Provide the [x, y] coordinate of the cell's center where the given text is located.  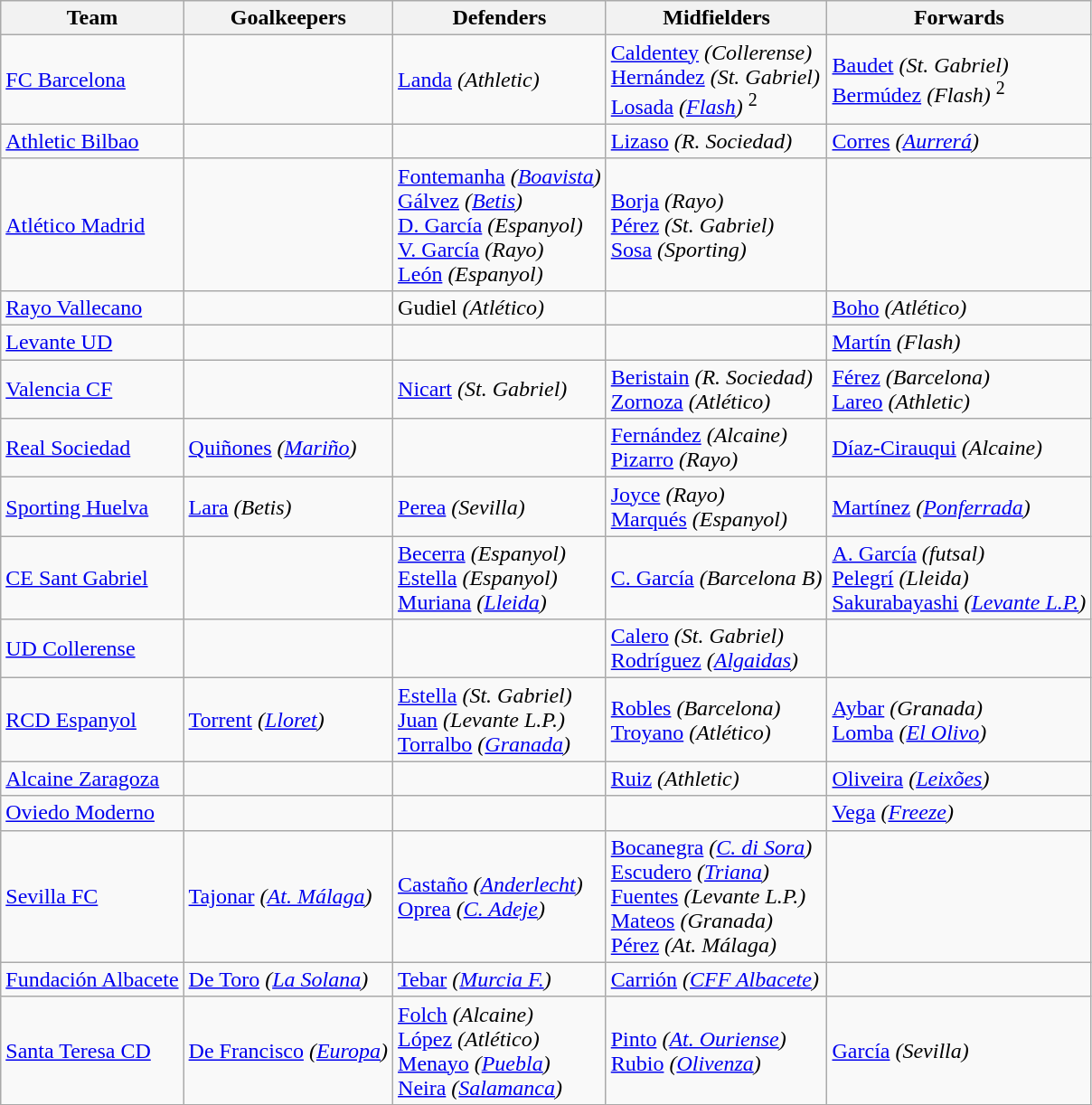
Aybar (Granada)Lomba (El Olivo) [959, 720]
UD Collerense [92, 649]
Calero (St. Gabriel)Rodríguez (Algaidas) [716, 649]
Tebar (Murcia F.) [500, 979]
FC Barcelona [92, 80]
Férez (Barcelona)Lareo (Athletic) [959, 389]
Corres (Aurrerá) [959, 141]
Gudiel (Atlético) [500, 307]
Fontemanha (Boavista)Gálvez (Betis)D. García (Espanyol)V. García (Rayo)León (Espanyol) [500, 224]
Martínez (Ponferrada) [959, 506]
Goalkeepers [287, 18]
Defenders [500, 18]
Midfielders [716, 18]
Perea (Sevilla) [500, 506]
Tajonar (At. Málaga) [287, 896]
Joyce (Rayo)Marqués (Espanyol) [716, 506]
Valencia CF [92, 389]
Carrión (CFF Albacete) [716, 979]
Levante UD [92, 343]
Caldentey (Collerense)Hernández (St. Gabriel)Losada (Flash) 2 [716, 80]
Robles (Barcelona)Troyano (Atlético) [716, 720]
C. García (Barcelona B) [716, 578]
Sevilla FC [92, 896]
García (Sevilla) [959, 1051]
Forwards [959, 18]
Oliveira (Leixões) [959, 779]
Becerra (Espanyol)Estella (Espanyol)Muriana (Lleida) [500, 578]
Fernández (Alcaine)Pizarro (Rayo) [716, 449]
Rayo Vallecano [92, 307]
Nicart (St. Gabriel) [500, 389]
Borja (Rayo)Pérez (St. Gabriel)Sosa (Sporting) [716, 224]
Lizaso (R. Sociedad) [716, 141]
Boho (Atlético) [959, 307]
Lara (Betis) [287, 506]
Athletic Bilbao [92, 141]
Sporting Huelva [92, 506]
Bocanegra (C. di Sora)Escudero (Triana)Fuentes (Levante L.P.)Mateos (Granada)Pérez (At. Málaga) [716, 896]
Atlético Madrid [92, 224]
Martín (Flash) [959, 343]
Team [92, 18]
Baudet (St. Gabriel)Bermúdez (Flash) 2 [959, 80]
Quiñones (Mariño) [287, 449]
Alcaine Zaragoza [92, 779]
CE Sant Gabriel [92, 578]
Díaz-Cirauqui (Alcaine) [959, 449]
De Toro (La Solana) [287, 979]
Castaño (Anderlecht) Oprea (C. Adeje) [500, 896]
Oviedo Moderno [92, 813]
Folch (Alcaine)López (Atlético)Menayo (Puebla)Neira (Salamanca) [500, 1051]
Estella (St. Gabriel)Juan (Levante L.P.)Torralbo (Granada) [500, 720]
Landa (Athletic) [500, 80]
A. García (futsal)Pelegrí (Lleida) Sakurabayashi (Levante L.P.) [959, 578]
Santa Teresa CD [92, 1051]
Pinto (At. Ouriense)Rubio (Olivenza) [716, 1051]
Ruiz (Athletic) [716, 779]
Vega (Freeze) [959, 813]
RCD Espanyol [92, 720]
Fundación Albacete [92, 979]
De Francisco (Europa) [287, 1051]
Torrent (Lloret) [287, 720]
Beristain (R. Sociedad)Zornoza (Atlético) [716, 389]
Real Sociedad [92, 449]
